Identify which cell holds the provided text, then report its (x, y) central coordinate. 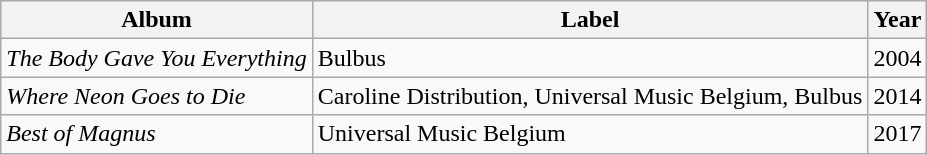
Where Neon Goes to Die (156, 96)
Best of Magnus (156, 134)
Caroline Distribution, Universal Music Belgium, Bulbus (590, 96)
Bulbus (590, 58)
2004 (898, 58)
Year (898, 20)
2017 (898, 134)
Label (590, 20)
2014 (898, 96)
Universal Music Belgium (590, 134)
The Body Gave You Everything (156, 58)
Album (156, 20)
